From the cell containing the given text, extract its center point as (x, y) coordinate. 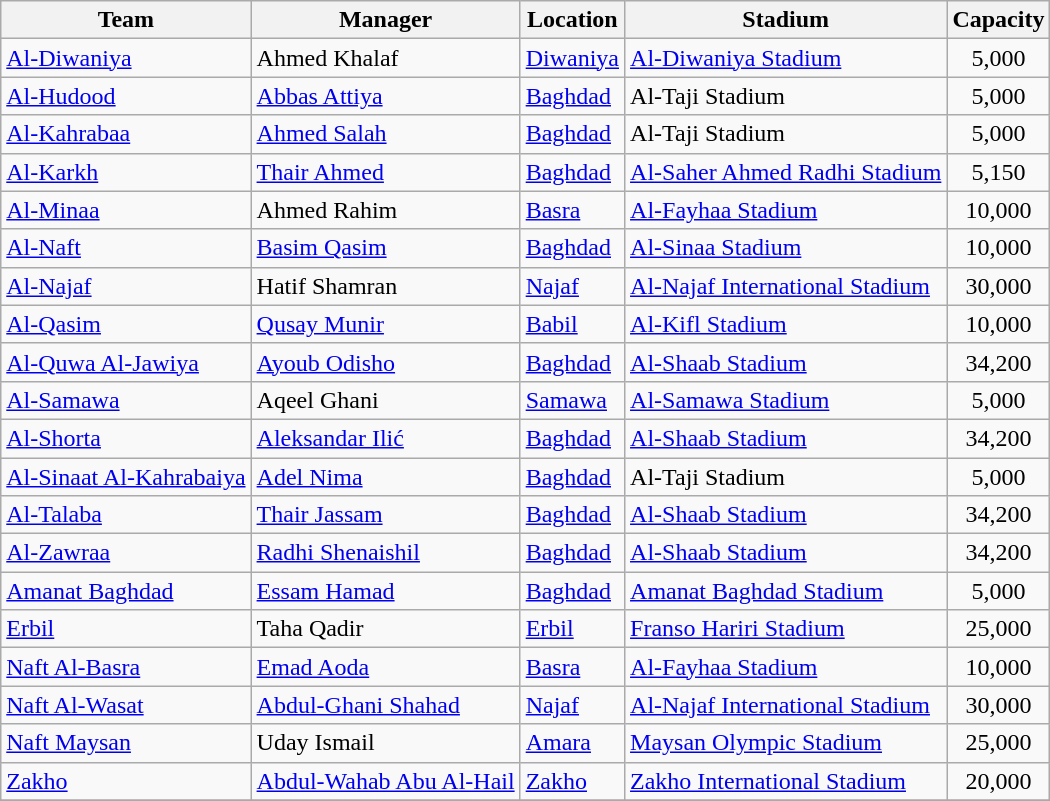
Zakho International Stadium (786, 781)
Qusay Munir (386, 324)
Location (572, 20)
Ahmed Khalaf (386, 58)
Naft Al-Wasat (126, 705)
Al-Diwaniya (126, 58)
Al-Naft (126, 248)
Maysan Olympic Stadium (786, 743)
Taha Qadir (386, 629)
Babil (572, 324)
Al-Samawa Stadium (786, 400)
Abbas Attiya (386, 96)
20,000 (998, 781)
Aqeel Ghani (386, 400)
Al-Shorta (126, 438)
Manager (386, 20)
Naft Maysan (126, 743)
Al-Minaa (126, 210)
Franso Hariri Stadium (786, 629)
Amara (572, 743)
Al-Sinaa Stadium (786, 248)
Emad Aoda (386, 667)
Radhi Shenaishil (386, 553)
Al-Najaf (126, 286)
Al-Kifl Stadium (786, 324)
Thair Jassam (386, 515)
Al-Zawraa (126, 553)
Adel Nima (386, 477)
Thair Ahmed (386, 172)
Ahmed Rahim (386, 210)
Samawa (572, 400)
Amanat Baghdad Stadium (786, 591)
Ahmed Salah (386, 134)
Essam Hamad (386, 591)
Abdul-Ghani Shahad (386, 705)
Al-Diwaniya Stadium (786, 58)
Aleksandar Ilić (386, 438)
Al-Sinaat Al-Kahrabaiya (126, 477)
Hatif Shamran (386, 286)
Diwaniya (572, 58)
Stadium (786, 20)
Team (126, 20)
Al-Kahrabaa (126, 134)
Al-Quwa Al-Jawiya (126, 362)
Ayoub Odisho (386, 362)
Naft Al-Basra (126, 667)
Al-Qasim (126, 324)
5,150 (998, 172)
Al-Hudood (126, 96)
Abdul-Wahab Abu Al-Hail (386, 781)
Basim Qasim (386, 248)
Al-Karkh (126, 172)
Al-Talaba (126, 515)
Al-Saher Ahmed Radhi Stadium (786, 172)
Al-Samawa (126, 400)
Amanat Baghdad (126, 591)
Capacity (998, 20)
Uday Ismail (386, 743)
